Pinpoint the cell where the given text exists, returning its [X, Y] midpoint coordinate. 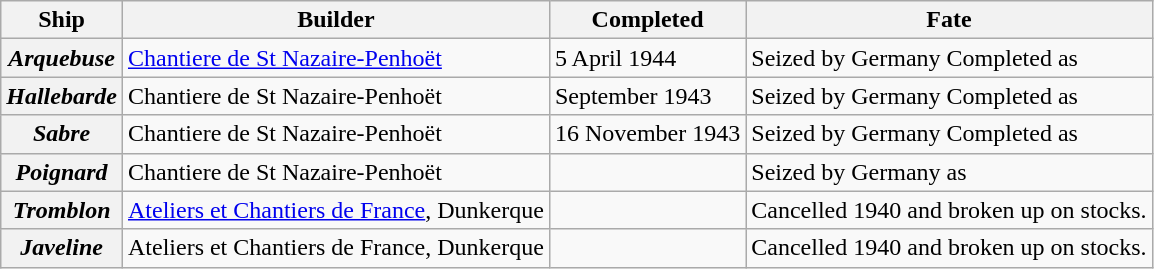
Arquebuse [62, 58]
5 April 1944 [647, 58]
Completed [647, 20]
Sabre [62, 134]
Poignard [62, 172]
Hallebarde [62, 96]
Fate [949, 20]
Builder [336, 20]
Javeline [62, 248]
16 November 1943 [647, 134]
Ship [62, 20]
Seized by Germany as [949, 172]
Tromblon [62, 210]
September 1943 [647, 96]
